Extract the [x, y] coordinate from the center of the cell holding the provided text.  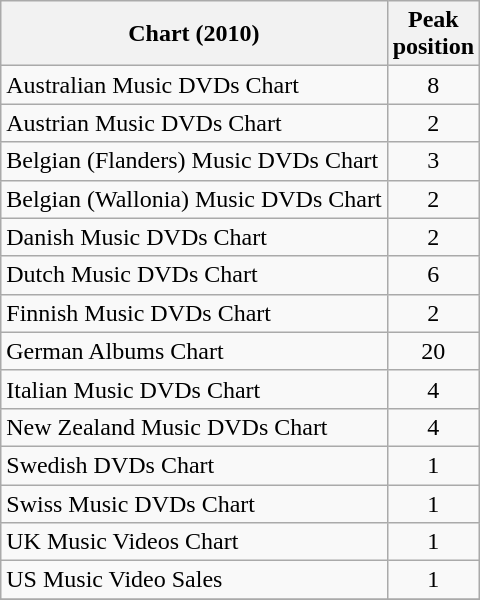
Chart (2010) [194, 34]
Belgian (Wallonia) Music DVDs Chart [194, 199]
UK Music Videos Chart [194, 542]
German Albums Chart [194, 351]
8 [433, 85]
Australian Music DVDs Chart [194, 85]
Italian Music DVDs Chart [194, 389]
Peakposition [433, 34]
Swiss Music DVDs Chart [194, 503]
Austrian Music DVDs Chart [194, 123]
Belgian (Flanders) Music DVDs Chart [194, 161]
20 [433, 351]
US Music Video Sales [194, 580]
Dutch Music DVDs Chart [194, 275]
3 [433, 161]
Finnish Music DVDs Chart [194, 313]
6 [433, 275]
New Zealand Music DVDs Chart [194, 427]
Danish Music DVDs Chart [194, 237]
Swedish DVDs Chart [194, 465]
